Provide the [x, y] coordinate of the cell's center where the given text is located.  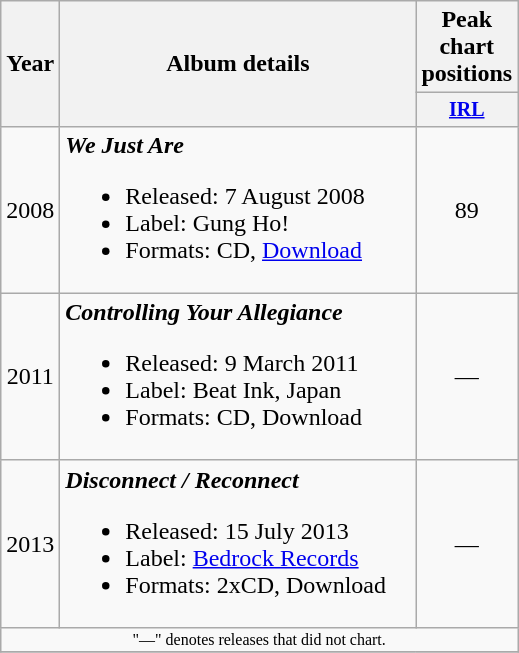
2011 [30, 376]
Disconnect / ReconnectReleased: 15 July 2013Label: Bedrock RecordsFormats: 2xCD, Download [238, 544]
2008 [30, 210]
Album details [238, 64]
Controlling Your AllegianceReleased: 9 March 2011Label: Beat Ink, JapanFormats: CD, Download [238, 376]
IRL [467, 110]
"—" denotes releases that did not chart. [260, 639]
Year [30, 64]
Peak chart positions [467, 47]
89 [467, 210]
We Just AreReleased: 7 August 2008Label: Gung Ho!Formats: CD, Download [238, 210]
2013 [30, 544]
